Identify which cell holds the provided text, then report its (x, y) central coordinate. 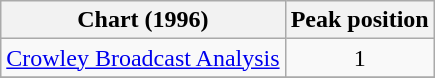
1 (360, 58)
Peak position (360, 20)
Chart (1996) (143, 20)
Crowley Broadcast Analysis (143, 58)
